Pinpoint the cell where the given text exists, returning its (X, Y) midpoint coordinate. 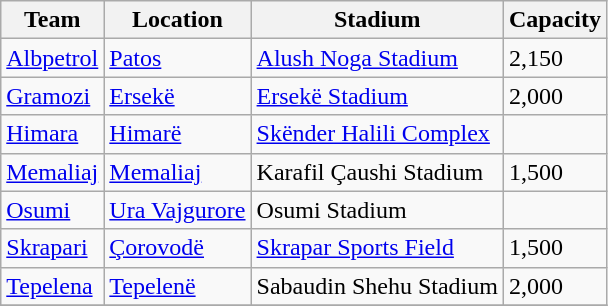
Capacity (554, 20)
Osumi Stadium (377, 210)
Patos (178, 58)
Skrapar Sports Field (377, 248)
Sabaudin Shehu Stadium (377, 286)
Ersekë (178, 96)
Team (52, 20)
Karafil Çaushi Stadium (377, 172)
Ersekë Stadium (377, 96)
Skënder Halili Complex (377, 134)
Alush Noga Stadium (377, 58)
Tepelenë (178, 286)
Himara (52, 134)
Tepelena (52, 286)
Skrapari (52, 248)
Stadium (377, 20)
Gramozi (52, 96)
Himarë (178, 134)
2,150 (554, 58)
Osumi (52, 210)
Çorovodë (178, 248)
Ura Vajgurore (178, 210)
Location (178, 20)
Albpetrol (52, 58)
